Scan for the cell matching the given text and deliver its (x, y) coordinate at center. 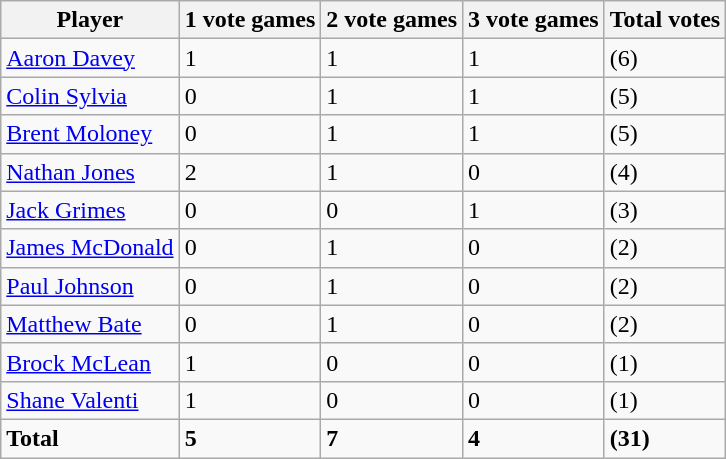
Jack Grimes (90, 210)
1 vote games (250, 20)
3 vote games (534, 20)
5 (250, 438)
James McDonald (90, 248)
Aaron Davey (90, 58)
Total (90, 438)
Matthew Bate (90, 324)
2 (250, 172)
(6) (665, 58)
Shane Valenti (90, 400)
Paul Johnson (90, 286)
Nathan Jones (90, 172)
(4) (665, 172)
(31) (665, 438)
7 (392, 438)
4 (534, 438)
Brock McLean (90, 362)
Brent Moloney (90, 134)
Player (90, 20)
Total votes (665, 20)
Colin Sylvia (90, 96)
2 vote games (392, 20)
(3) (665, 210)
